Locate the cell with the specified text and output its [X, Y] center coordinate. 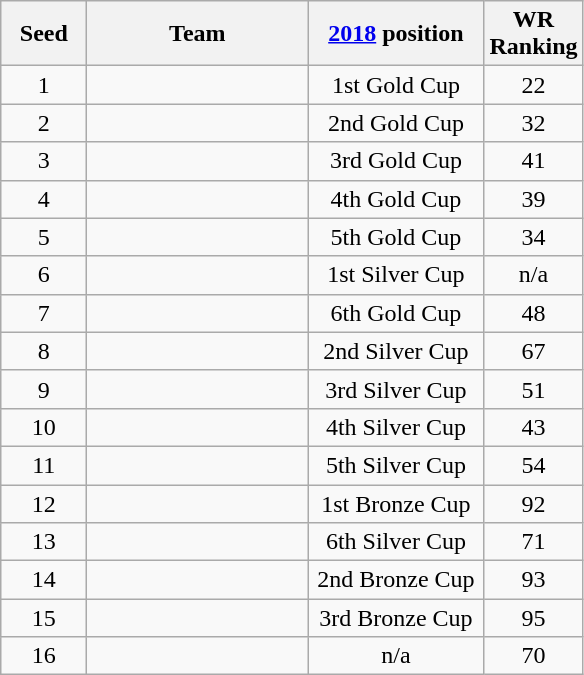
Seed [44, 34]
39 [534, 199]
1st Gold Cup [396, 85]
14 [44, 580]
11 [44, 465]
22 [534, 85]
41 [534, 161]
2nd Gold Cup [396, 123]
51 [534, 389]
67 [534, 351]
3rd Bronze Cup [396, 618]
7 [44, 313]
16 [44, 656]
Team [198, 34]
10 [44, 427]
48 [534, 313]
2018 position [396, 34]
8 [44, 351]
3rd Gold Cup [396, 161]
2nd Silver Cup [396, 351]
1st Bronze Cup [396, 503]
5th Silver Cup [396, 465]
2nd Bronze Cup [396, 580]
12 [44, 503]
9 [44, 389]
1st Silver Cup [396, 275]
70 [534, 656]
43 [534, 427]
4th Silver Cup [396, 427]
5 [44, 237]
13 [44, 542]
3rd Silver Cup [396, 389]
6th Gold Cup [396, 313]
2 [44, 123]
92 [534, 503]
93 [534, 580]
5th Gold Cup [396, 237]
4th Gold Cup [396, 199]
4 [44, 199]
54 [534, 465]
1 [44, 85]
3 [44, 161]
WR Ranking [534, 34]
95 [534, 618]
6th Silver Cup [396, 542]
32 [534, 123]
6 [44, 275]
15 [44, 618]
34 [534, 237]
71 [534, 542]
